Determine the (x, y) coordinate at the center of the cell enclosing the given text.  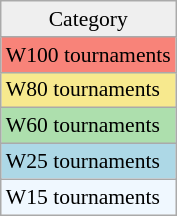
W15 tournaments (88, 197)
Category (88, 19)
W100 tournaments (88, 55)
W60 tournaments (88, 126)
W25 tournaments (88, 162)
W80 tournaments (88, 90)
